Provide the [x, y] coordinate of the cell's center where the given text is located.  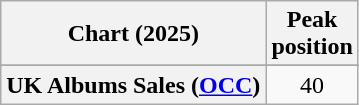
Chart (2025) [134, 34]
40 [312, 85]
Peakposition [312, 34]
UK Albums Sales (OCC) [134, 85]
